Detect which cell encompasses the target text, then output its (X, Y) center coordinate. 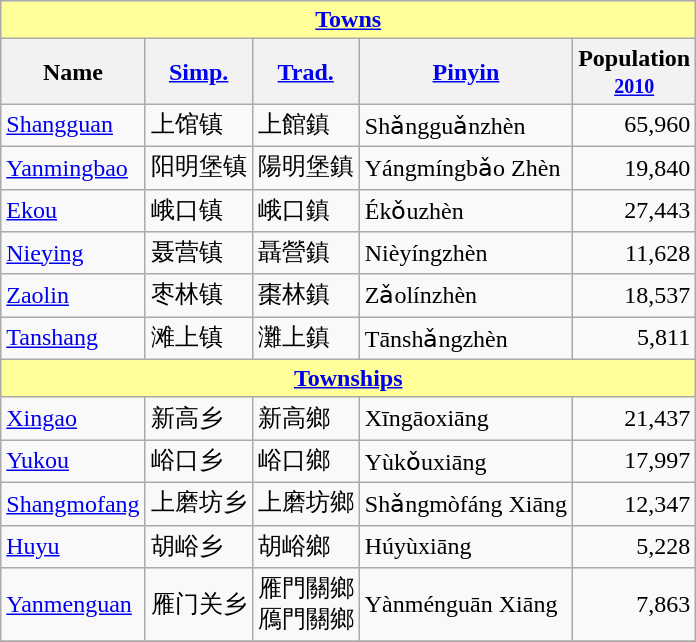
27,443 (634, 210)
滩上镇 (198, 338)
新高乡 (198, 418)
65,960 (634, 126)
Zǎolínzhèn (466, 296)
胡峪乡 (198, 546)
11,628 (634, 254)
Towns (348, 20)
Trad. (306, 72)
上磨坊鄉 (306, 504)
Yukou (73, 462)
Nieying (73, 254)
18,537 (634, 296)
Pinyin (466, 72)
Yanmenguan (73, 605)
上館鎮 (306, 126)
聂营镇 (198, 254)
聶營鎮 (306, 254)
17,997 (634, 462)
阳明堡镇 (198, 168)
雁门关乡 (198, 605)
Tanshang (73, 338)
Shangguan (73, 126)
Shǎngmòfáng Xiāng (466, 504)
Xingao (73, 418)
上磨坊乡 (198, 504)
7,863 (634, 605)
5,811 (634, 338)
Zaolin (73, 296)
Húyùxiāng (466, 546)
雁門關鄉鴈門關鄉 (306, 605)
上馆镇 (198, 126)
Townships (348, 378)
Yànménguān Xiāng (466, 605)
Xīngāoxiāng (466, 418)
陽明堡鎮 (306, 168)
枣林镇 (198, 296)
5,228 (634, 546)
峪口乡 (198, 462)
Huyu (73, 546)
12,347 (634, 504)
Nièyíngzhèn (466, 254)
灘上鎮 (306, 338)
棗林鎮 (306, 296)
Tānshǎngzhèn (466, 338)
Simp. (198, 72)
Ekou (73, 210)
Shangmofang (73, 504)
21,437 (634, 418)
峨口镇 (198, 210)
Ékǒuzhèn (466, 210)
Yanmingbao (73, 168)
Population2010 (634, 72)
峪口鄉 (306, 462)
Name (73, 72)
Yùkǒuxiāng (466, 462)
Shǎngguǎnzhèn (466, 126)
新高鄉 (306, 418)
胡峪鄉 (306, 546)
Yángmíngbǎo Zhèn (466, 168)
19,840 (634, 168)
峨口鎮 (306, 210)
